Return [X, Y] of the center of cell containing provided text 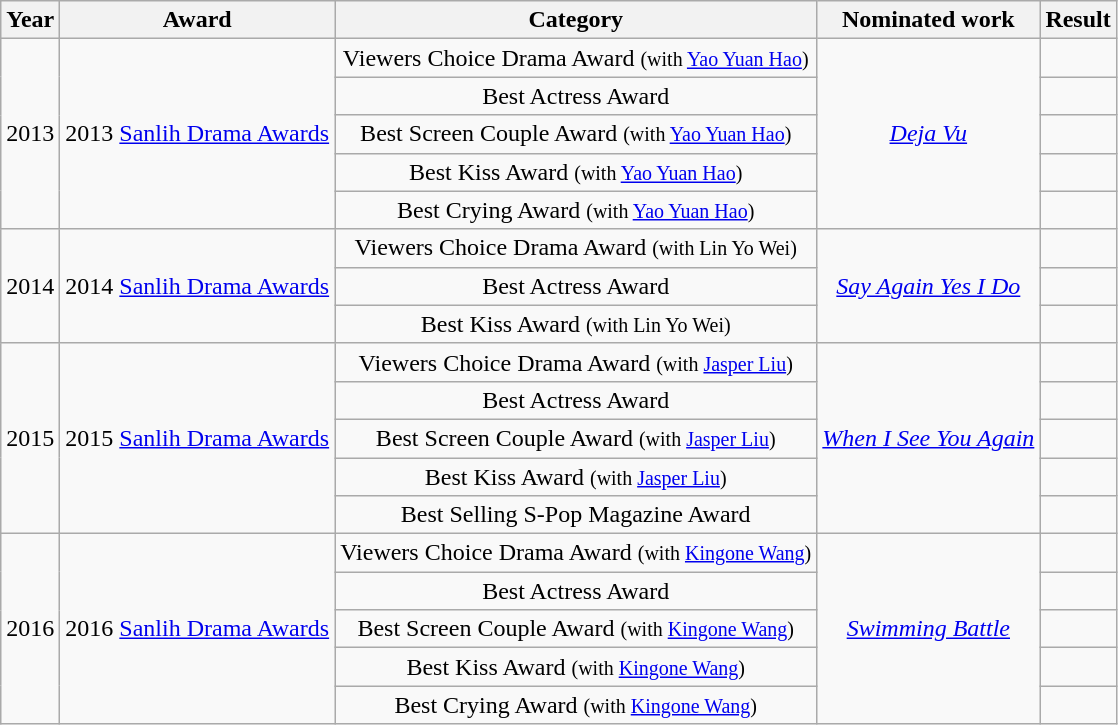
2015 Sanlih Drama Awards [198, 438]
2016 Sanlih Drama Awards [198, 629]
Best Kiss Award (with Yao Yuan Hao) [576, 172]
Result [1078, 20]
Viewers Choice Drama Award (with Lin Yo Wei) [576, 248]
Best Kiss Award (with Jasper Liu) [576, 477]
When I See You Again [928, 438]
Best Kiss Award (with Lin Yo Wei) [576, 324]
Year [30, 20]
Viewers Choice Drama Award (with Yao Yuan Hao) [576, 58]
2013 Sanlih Drama Awards [198, 134]
Best Screen Couple Award (with Yao Yuan Hao) [576, 134]
Viewers Choice Drama Award (with Jasper Liu) [576, 362]
Say Again Yes I Do [928, 286]
Best Screen Couple Award (with Kingone Wang) [576, 629]
Best Screen Couple Award (with Jasper Liu) [576, 438]
Swimming Battle [928, 629]
Best Crying Award (with Yao Yuan Hao) [576, 210]
2014 [30, 286]
2016 [30, 629]
2014 Sanlih Drama Awards [198, 286]
Best Selling S-Pop Magazine Award [576, 515]
Viewers Choice Drama Award (with Kingone Wang) [576, 553]
2015 [30, 438]
Deja Vu [928, 134]
Nominated work [928, 20]
2013 [30, 134]
Best Kiss Award (with Kingone Wang) [576, 667]
Category [576, 20]
Best Crying Award (with Kingone Wang) [576, 705]
Award [198, 20]
